Return (X, Y) of the center of cell containing provided text 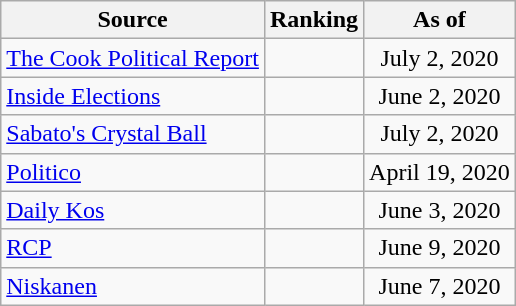
June 3, 2020 (440, 210)
Politico (133, 172)
RCP (133, 248)
The Cook Political Report (133, 58)
April 19, 2020 (440, 172)
June 2, 2020 (440, 96)
Daily Kos (133, 210)
June 7, 2020 (440, 286)
Source (133, 20)
Ranking (314, 20)
June 9, 2020 (440, 248)
As of (440, 20)
Sabato's Crystal Ball (133, 134)
Niskanen (133, 286)
Inside Elections (133, 96)
